Determine the [x, y] coordinate at the center of the cell enclosing the given text.  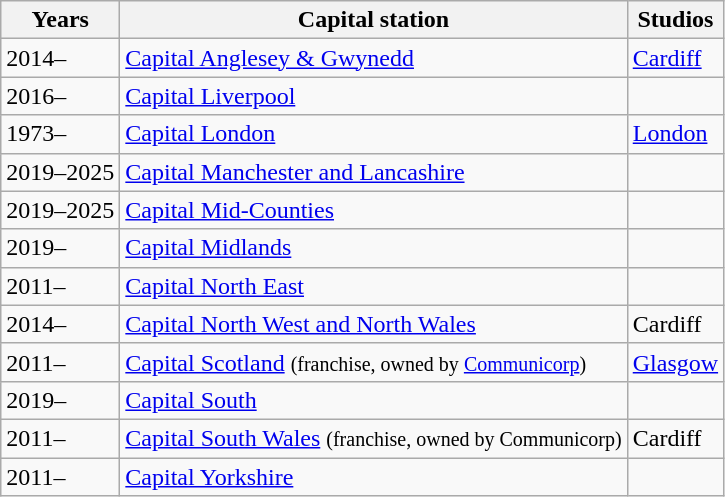
Capital South Wales (franchise, owned by Communicorp) [374, 438]
Capital station [374, 20]
Glasgow [675, 362]
1973– [60, 134]
Studios [675, 20]
Years [60, 20]
Capital Midlands [374, 248]
Capital Manchester and Lancashire [374, 172]
Capital Yorkshire [374, 477]
2016– [60, 96]
Capital Anglesey & Gwynedd [374, 58]
London [675, 134]
Capital North East [374, 286]
Capital Mid-Counties [374, 210]
Capital London [374, 134]
Capital North West and North Wales [374, 324]
Capital South [374, 400]
Capital Liverpool [374, 96]
Capital Scotland (franchise, owned by Communicorp) [374, 362]
